From the cell containing the given text, extract its center point as [x, y] coordinate. 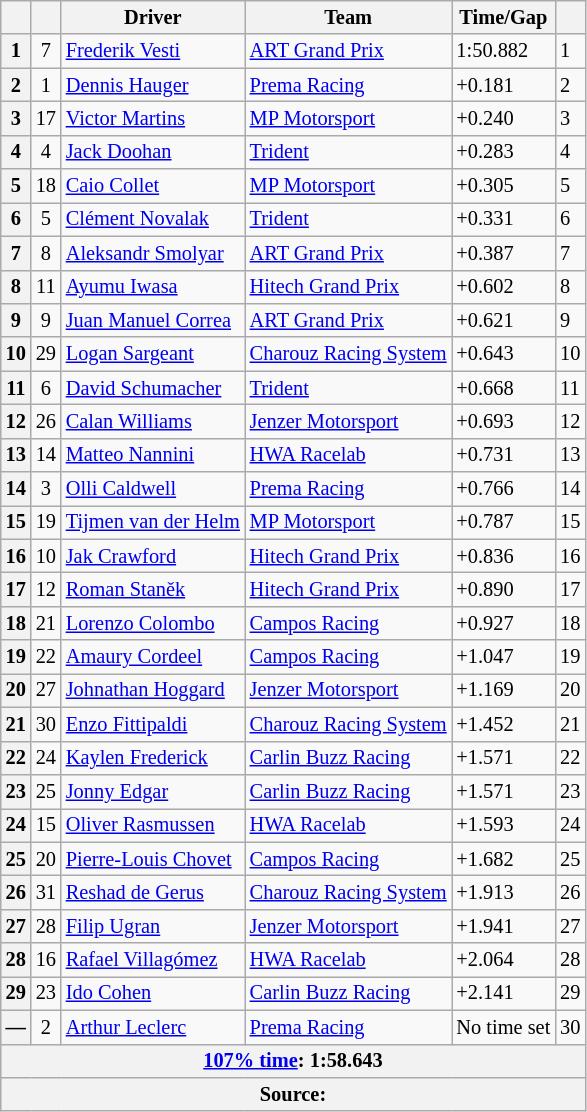
+1.593 [504, 825]
Frederik Vesti [153, 51]
+0.890 [504, 589]
Team [348, 17]
Arthur Leclerc [153, 1027]
Enzo Fittipaldi [153, 724]
Reshad de Gerus [153, 892]
+0.836 [504, 556]
Source: [293, 1094]
Driver [153, 17]
+0.693 [504, 421]
Rafael Villagómez [153, 960]
+1.452 [504, 724]
+1.941 [504, 926]
31 [46, 892]
+0.766 [504, 489]
Amaury Cordeel [153, 657]
Ayumu Iwasa [153, 287]
Roman Staněk [153, 589]
Ido Cohen [153, 993]
+0.927 [504, 623]
+1.169 [504, 690]
+0.643 [504, 354]
+0.331 [504, 219]
Pierre-Louis Chovet [153, 859]
Jack Doohan [153, 152]
Juan Manuel Correa [153, 320]
David Schumacher [153, 388]
1:50.882 [504, 51]
+0.621 [504, 320]
+2.064 [504, 960]
Victor Martins [153, 118]
107% time: 1:58.643 [293, 1061]
Caio Collet [153, 186]
+1.913 [504, 892]
Tijmen van der Helm [153, 522]
Time/Gap [504, 17]
+0.387 [504, 253]
Clément Novalak [153, 219]
+0.283 [504, 152]
— [16, 1027]
+0.787 [504, 522]
No time set [504, 1027]
Jak Crawford [153, 556]
+0.181 [504, 85]
Olli Caldwell [153, 489]
+0.240 [504, 118]
+0.602 [504, 287]
+0.305 [504, 186]
Calan Williams [153, 421]
Filip Ugran [153, 926]
Logan Sargeant [153, 354]
Lorenzo Colombo [153, 623]
+1.047 [504, 657]
+0.668 [504, 388]
Dennis Hauger [153, 85]
Jonny Edgar [153, 791]
+2.141 [504, 993]
Oliver Rasmussen [153, 825]
+0.731 [504, 455]
Aleksandr Smolyar [153, 253]
Kaylen Frederick [153, 758]
Johnathan Hoggard [153, 690]
Matteo Nannini [153, 455]
+1.682 [504, 859]
